Extract the (X, Y) coordinate from the center of the cell holding the provided text.  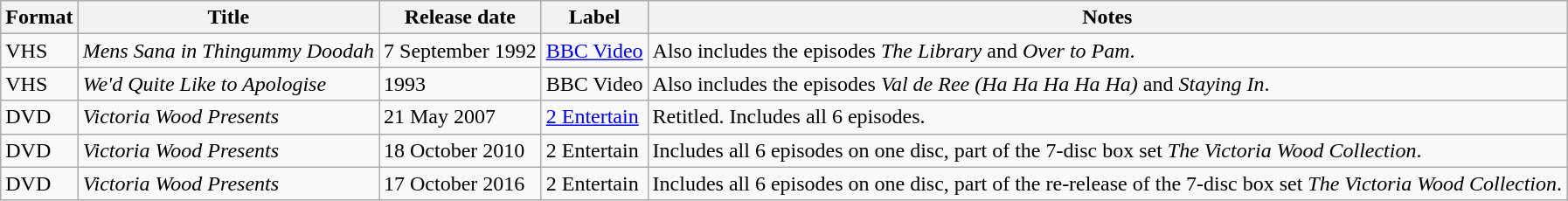
Notes (1107, 17)
21 May 2007 (461, 117)
Also includes the episodes Val de Ree (Ha Ha Ha Ha Ha) and Staying In. (1107, 84)
Title (228, 17)
Mens Sana in Thingummy Doodah (228, 51)
Includes all 6 episodes on one disc, part of the 7-disc box set The Victoria Wood Collection. (1107, 150)
Also includes the episodes The Library and Over to Pam. (1107, 51)
17 October 2016 (461, 184)
Release date (461, 17)
Format (39, 17)
Retitled. Includes all 6 episodes. (1107, 117)
Label (594, 17)
Includes all 6 episodes on one disc, part of the re-release of the 7-disc box set The Victoria Wood Collection. (1107, 184)
1993 (461, 84)
We'd Quite Like to Apologise (228, 84)
18 October 2010 (461, 150)
7 September 1992 (461, 51)
